Detect which cell encompasses the target text, then output its (X, Y) center coordinate. 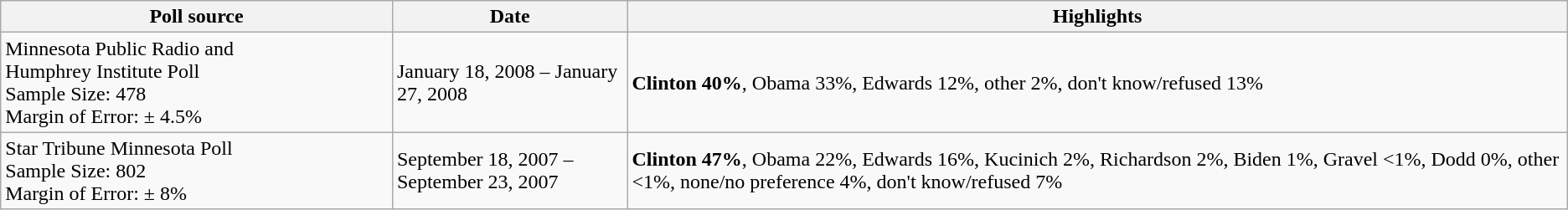
Date (509, 17)
Highlights (1097, 17)
Clinton 40%, Obama 33%, Edwards 12%, other 2%, don't know/refused 13% (1097, 82)
Star Tribune Minnesota PollSample Size: 802 Margin of Error: ± 8% (197, 171)
September 18, 2007 – September 23, 2007 (509, 171)
Minnesota Public Radio and Humphrey Institute PollSample Size: 478 Margin of Error: ± 4.5% (197, 82)
January 18, 2008 – January 27, 2008 (509, 82)
Poll source (197, 17)
